Pinpoint the cell where the given text exists, returning its (x, y) midpoint coordinate. 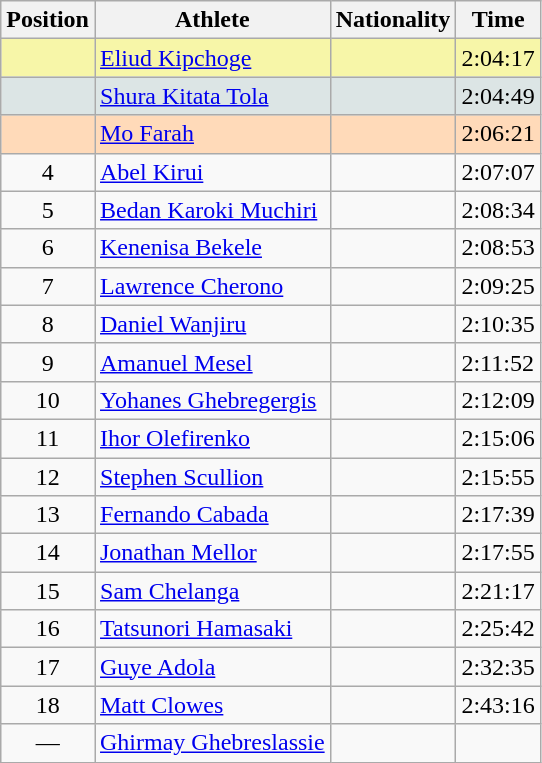
2:11:52 (498, 362)
Yohanes Ghebregergis (212, 400)
15 (48, 591)
12 (48, 477)
18 (48, 705)
2:25:42 (498, 629)
Shura Kitata Tola (212, 96)
Bedan Karoki Muchiri (212, 210)
8 (48, 324)
Time (498, 20)
Matt Clowes (212, 705)
2:12:09 (498, 400)
2:09:25 (498, 286)
Kenenisa Bekele (212, 248)
Ghirmay Ghebreslassie (212, 743)
5 (48, 210)
2:07:07 (498, 172)
2:21:17 (498, 591)
Abel Kirui (212, 172)
— (48, 743)
2:32:35 (498, 667)
Eliud Kipchoge (212, 58)
2:15:55 (498, 477)
11 (48, 438)
Position (48, 20)
Ihor Olefirenko (212, 438)
Mo Farah (212, 134)
9 (48, 362)
2:08:53 (498, 248)
Daniel Wanjiru (212, 324)
Amanuel Mesel (212, 362)
6 (48, 248)
17 (48, 667)
2:08:34 (498, 210)
Stephen Scullion (212, 477)
Athlete (212, 20)
Tatsunori Hamasaki (212, 629)
2:06:21 (498, 134)
2:04:17 (498, 58)
16 (48, 629)
2:43:16 (498, 705)
13 (48, 515)
2:17:39 (498, 515)
Fernando Cabada (212, 515)
2:10:35 (498, 324)
2:04:49 (498, 96)
Nationality (393, 20)
Lawrence Cherono (212, 286)
7 (48, 286)
2:15:06 (498, 438)
Guye Adola (212, 667)
2:17:55 (498, 553)
10 (48, 400)
14 (48, 553)
Sam Chelanga (212, 591)
4 (48, 172)
Jonathan Mellor (212, 553)
